Pinpoint the cell where the given text exists, returning its [x, y] midpoint coordinate. 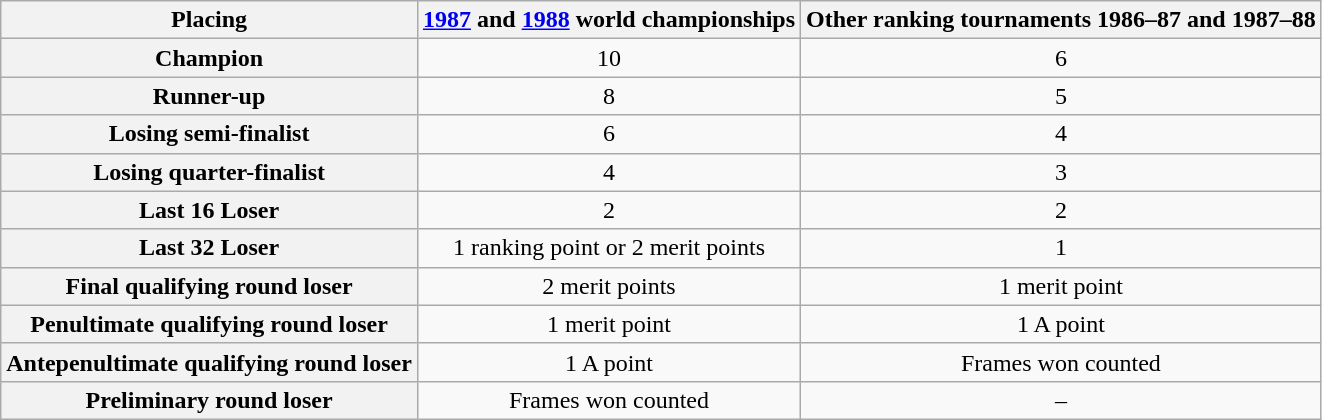
8 [608, 96]
1 ranking point or 2 merit points [608, 248]
Last 32 Loser [210, 248]
Placing [210, 20]
5 [1062, 96]
Runner-up [210, 96]
Preliminary round loser [210, 400]
Penultimate qualifying round loser [210, 324]
Final qualifying round loser [210, 286]
Champion [210, 58]
Last 16 Loser [210, 210]
1987 and 1988 world championships [608, 20]
1 [1062, 248]
Losing semi-finalist [210, 134]
2 merit points [608, 286]
– [1062, 400]
3 [1062, 172]
Other ranking tournaments 1986–87 and 1987–88 [1062, 20]
Losing quarter-finalist [210, 172]
10 [608, 58]
Antepenultimate qualifying round loser [210, 362]
